Return (X, Y) of the center of cell containing provided text 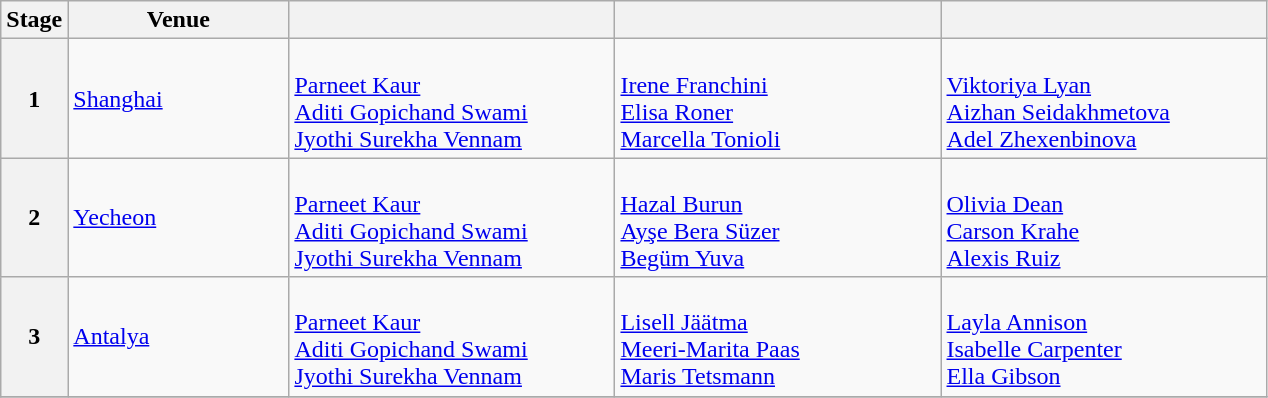
Yecheon (178, 218)
Venue (178, 20)
1 (34, 98)
Shanghai (178, 98)
Layla Annison Isabelle Carpenter Ella Gibson (1104, 336)
Stage (34, 20)
Hazal Burun Ayşe Bera Süzer Begüm Yuva (778, 218)
Antalya (178, 336)
Viktoriya Lyan Aizhan Seidakhmetova Adel Zhexenbinova (1104, 98)
Irene Franchini Elisa Roner Marcella Tonioli (778, 98)
Olivia Dean Carson Krahe Alexis Ruiz (1104, 218)
2 (34, 218)
Lisell Jäätma Meeri-Marita Paas Maris Tetsmann (778, 336)
3 (34, 336)
